Return [x, y] of the center of cell containing provided text 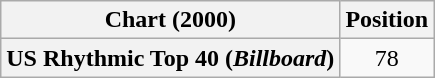
US Rhythmic Top 40 (Billboard) [170, 58]
Chart (2000) [170, 20]
78 [387, 58]
Position [387, 20]
